Provide the (X, Y) coordinate of the cell's center where the given text is located.  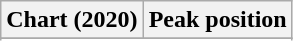
Chart (2020) (72, 20)
Peak position (218, 20)
